Determine the (X, Y) coordinate at the center of the cell enclosing the given text.  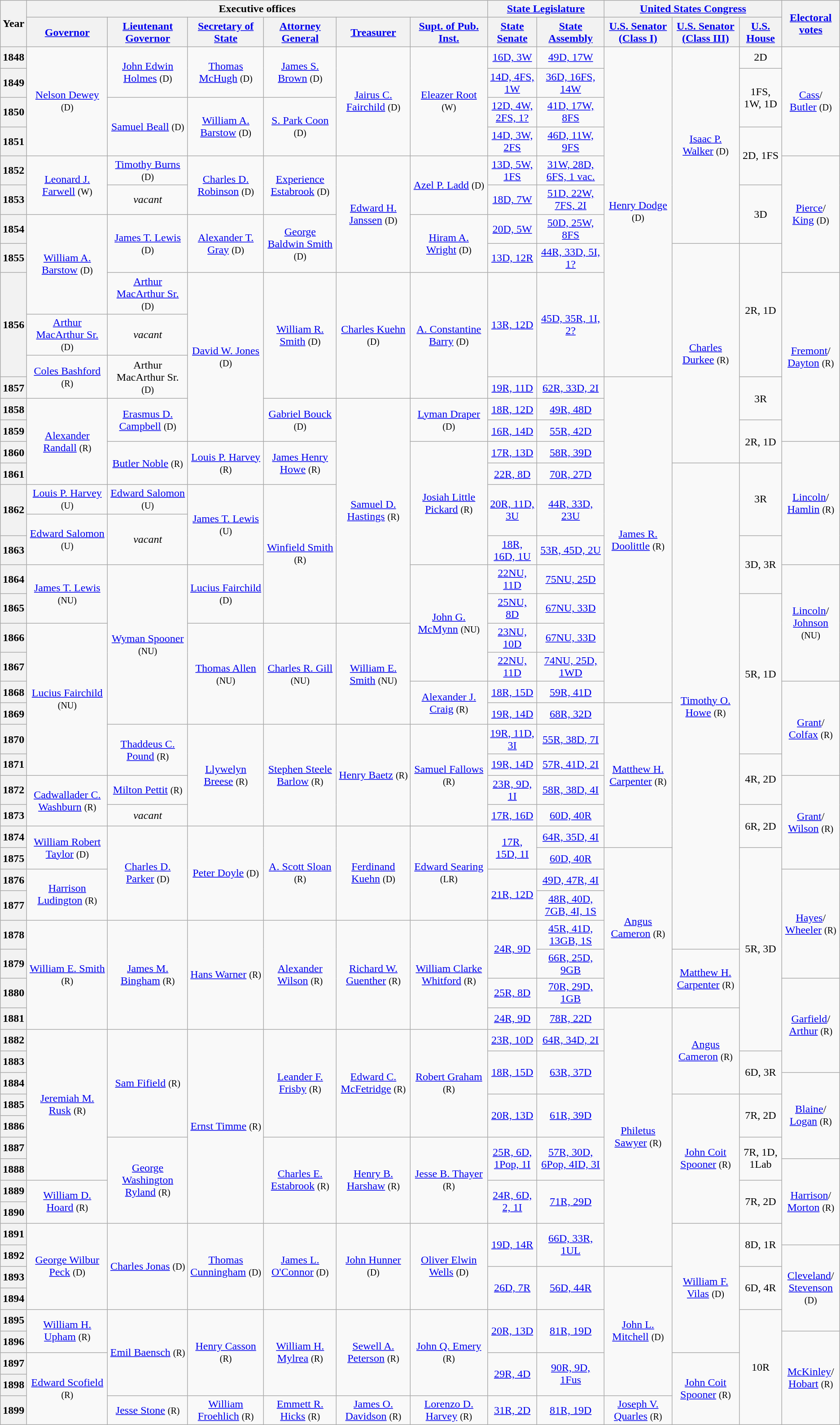
1FS, 1W, 1D (761, 97)
1857 (13, 387)
A. Constantine Barry (D) (449, 335)
1886 (13, 1126)
70R, 27D (571, 474)
58R, 39D (571, 452)
John Q. Emery (R) (449, 1352)
Thomas Allen (NU) (225, 674)
7R, 1D, 1Lab (761, 1158)
1884 (13, 1083)
Samuel Fallows (R) (449, 775)
Timothy Burns (D) (148, 171)
Philetus Sawyer (R) (638, 1137)
William H. Upham (R) (67, 1331)
20R, 11D, 3U (512, 510)
Alexander J. Craig (R) (449, 703)
Milton Pettit (R) (148, 790)
1891 (13, 1234)
13D, 12R (512, 258)
George Wilbur Peck (D) (67, 1266)
53R, 45D, 2U (571, 550)
1850 (13, 112)
25R, 6D, 1Pop, 1I (512, 1158)
58R, 38D, 4I (571, 790)
1848 (13, 57)
George Washington Ryland (R) (148, 1180)
1864 (13, 579)
Josiah Little Pickard (R) (449, 503)
William E. Smith (R) (67, 974)
1892 (13, 1255)
Sewell A. Peterson (R) (373, 1352)
5R, 3D (761, 949)
46D, 11W, 9FS (571, 141)
William D. Hoard (R) (67, 1201)
19R, 11D, 3I (512, 739)
19D, 14R (512, 1245)
Ferdinand Kuehn (D) (373, 873)
James L. O'Connor (D) (300, 1266)
Secretary of State (225, 32)
Thaddeus C. Pound (R) (148, 750)
1870 (13, 739)
8D, 1R (761, 1245)
Hiram A. Wright (D) (449, 243)
90R, 9D, 1Fus (571, 1374)
Samuel D. Hastings (R) (373, 510)
13R, 12D (512, 325)
William Robert Taylor (D) (67, 848)
6R, 2D (761, 826)
Charles D. Parker (D) (148, 873)
23R, 9D, 1I (512, 790)
Executive offices (258, 9)
Azel P. Ladd (D) (449, 185)
State Senate (512, 32)
John L. Mitchell (D) (638, 1331)
59R, 41D (571, 692)
45D, 35R, 1I, 2? (571, 325)
John G. McMynn (NU) (449, 623)
62R, 33D, 2I (571, 387)
Henry Casson (R) (225, 1352)
49D, 47R, 4I (571, 880)
State Legislature (546, 9)
6D, 3R (761, 1072)
1871 (13, 765)
Fremont/Dayton (R) (810, 357)
Lyman Draper (D) (449, 420)
Harrison/Morton (R) (810, 1201)
44R, 33D, 23U (571, 510)
17R, 16D (512, 815)
Ernst Timme (R) (225, 1126)
23R, 10D (512, 1040)
Year (13, 23)
57R, 30D, 6Pop, 4ID, 3I (571, 1158)
25NU, 8D (512, 609)
Jesse Stone (R) (148, 1410)
19R, 11D (512, 387)
1899 (13, 1410)
Henry Dodge (D) (638, 212)
14D, 4FS, 1W (512, 83)
Isaac P. Walker (D) (705, 145)
41D, 17W, 8FS (571, 112)
31R, 2D (512, 1410)
1875 (13, 858)
Alexander Wilson (R) (300, 974)
Harrison Ludington (R) (67, 894)
16R, 14D (512, 431)
55R, 38D, 7I (571, 739)
31W, 28D, 6FS, 1 vac. (571, 171)
5R, 1D (761, 674)
Grant/Colfax (R) (810, 728)
William Clarke Whitford (R) (449, 974)
1852 (13, 171)
29R, 4D (512, 1374)
26D, 7R (512, 1288)
James T. Lewis (U) (225, 524)
David W. Jones (D) (225, 357)
20D, 5W (512, 229)
Winfield Smith (R) (300, 554)
56D, 44R (571, 1288)
Peter Doyle (D) (225, 873)
1880 (13, 993)
48R, 40D, 7GB, 4I, 1S (571, 905)
1890 (13, 1212)
McKinley/Hobart (R) (810, 1377)
10R (761, 1367)
James R. Doolittle (R) (638, 540)
Hans Warner (R) (225, 974)
1853 (13, 199)
1878 (13, 935)
68R, 32D (571, 714)
William E. Smith (NU) (373, 674)
Eleazer Root (W) (449, 101)
1896 (13, 1341)
36D, 16FS, 14W (571, 83)
51D, 22W, 7FS, 2I (571, 199)
James M. Bingham (R) (148, 974)
1854 (13, 229)
Cleveland/Stevenson (D) (810, 1288)
Butler Noble (R) (148, 463)
Jeremiah M. Rusk (R) (67, 1104)
Thomas Cunningham (D) (225, 1266)
45R, 41D, 13GB, 1S (571, 935)
66R, 25D, 9GB (571, 963)
Louis P. Harvey (R) (225, 463)
14D, 3W, 2FS (512, 141)
Oliver Elwin Wells (D) (449, 1266)
1861 (13, 474)
Cass/Butler (D) (810, 101)
Lincoln/Hamlin (R) (810, 503)
1849 (13, 83)
1856 (13, 325)
Timothy O. Howe (R) (705, 706)
64R, 35D, 4I (571, 837)
Edward Searing (LR) (449, 873)
William R. Smith (D) (300, 335)
Edward C. McFetridge (R) (373, 1083)
1851 (13, 141)
1868 (13, 692)
Hayes/Wheeler (R) (810, 924)
Emmett R. Hicks (R) (300, 1410)
John Edwin Holmes (D) (148, 72)
22R, 8D (512, 474)
Blaine/Logan (R) (810, 1115)
66D, 33R, 1UL (571, 1245)
1894 (13, 1298)
2D, 1FS (761, 156)
1874 (13, 837)
Experience Estabrook (D) (300, 185)
Charles Durkee (R) (705, 353)
24R, 6D, 2, 1I (512, 1201)
18D, 7W (512, 199)
44R, 33D, 5I, 1? (571, 258)
Alexander Randall (R) (67, 441)
Henry Baetz (R) (373, 775)
Lucius Fairchild (D) (225, 594)
1858 (13, 409)
James T. Lewis (D) (148, 243)
William H. Mylrea (R) (300, 1352)
Grant/Wilson (R) (810, 822)
United States Congress (693, 9)
17R, 13D (512, 452)
George Baldwin Smith (D) (300, 243)
1860 (13, 452)
Lieutenant Governor (148, 32)
70R, 29D, 1GB (571, 993)
6D, 4R (761, 1288)
18R, 12D (512, 409)
2D (761, 57)
1866 (13, 638)
1889 (13, 1191)
1876 (13, 880)
Cadwallader C. Washburn (R) (67, 801)
12D, 4W, 2FS, 1? (512, 112)
Charles D. Robinson (D) (225, 185)
1898 (13, 1385)
Joseph V. Quarles (R) (638, 1410)
Electoral votes (810, 23)
1863 (13, 550)
Lorenzo D. Harvey (R) (449, 1410)
Leander F. Frisby (R) (300, 1083)
A. Scott Sloan (R) (300, 873)
Jairus C. Fairchild (D) (373, 101)
1881 (13, 1018)
1859 (13, 431)
75NU, 25D (571, 579)
U.S. Senator(Class III) (705, 32)
13D, 5W, 1FS (512, 171)
Edward Scofield (R) (67, 1388)
Erasmus D. Campbell (D) (148, 420)
25R, 8D (512, 993)
50D, 25W, 8FS (571, 229)
23NU, 10D (512, 638)
3D (761, 214)
Nelson Dewey (D) (67, 101)
Lucius Fairchild (NU) (67, 699)
Charles Jonas (D) (148, 1266)
1865 (13, 609)
U.S. Senator(Class I) (638, 32)
49D, 17W (571, 57)
1879 (13, 963)
61R, 39D (571, 1115)
Robert Graham (R) (449, 1083)
16D, 3W (512, 57)
James T. Lewis (NU) (67, 594)
James S. Brown (D) (300, 72)
1862 (13, 510)
Attorney General (300, 32)
1855 (13, 258)
21R, 12D (512, 894)
18R, 16D, 1U (512, 550)
57R, 41D, 2I (571, 765)
17R, 15D, 1I (512, 848)
1885 (13, 1104)
James Henry Howe (R) (300, 463)
55R, 42D (571, 431)
Thomas McHugh (D) (225, 72)
Llywelyn Breese (R) (225, 775)
Wyman Spooner (NU) (148, 645)
Pierce/King (D) (810, 214)
1897 (13, 1363)
William Froehlich (R) (225, 1410)
71R, 29D (571, 1201)
Treasurer (373, 32)
U.S.House (761, 32)
Stephen Steele Barlow (R) (300, 775)
1887 (13, 1148)
Sam Fifield (R) (148, 1083)
63R, 37D (571, 1072)
Samuel Beall (D) (148, 127)
4R, 2D (761, 779)
1872 (13, 790)
Garfield/Arthur (R) (810, 1025)
Richard W. Guenther (R) (373, 974)
78R, 22D (571, 1018)
James O. Davidson (R) (373, 1410)
Henry B. Harshaw (R) (373, 1180)
1882 (13, 1040)
Governor (67, 32)
Louis P. Harvey (U) (67, 499)
William F. Vilas (D) (705, 1288)
Jesse B. Thayer (R) (449, 1180)
Alexander T. Gray (D) (225, 243)
Edward H. Janssen (D) (373, 214)
Charles Kuehn (D) (373, 335)
Gabriel Bouck (D) (300, 420)
1895 (13, 1320)
State Assembly (571, 32)
1869 (13, 714)
Emil Baensch (R) (148, 1352)
S. Park Coon (D) (300, 127)
74NU, 25D, 1WD (571, 667)
49R, 48D (571, 409)
64R, 34D, 2I (571, 1040)
Supt. of Pub. Inst. (449, 32)
Coles Bashford (R) (67, 377)
Leonard J. Farwell (W) (67, 185)
Charles E. Estabrook (R) (300, 1180)
3D, 3R (761, 564)
1883 (13, 1061)
1893 (13, 1277)
1877 (13, 905)
1888 (13, 1169)
Lincoln/Johnson (NU) (810, 623)
1873 (13, 815)
Charles R. Gill (NU) (300, 674)
1867 (13, 667)
John Hunner (D) (373, 1266)
